Output the [X, Y] coordinate of the center of the cell containing the given text.  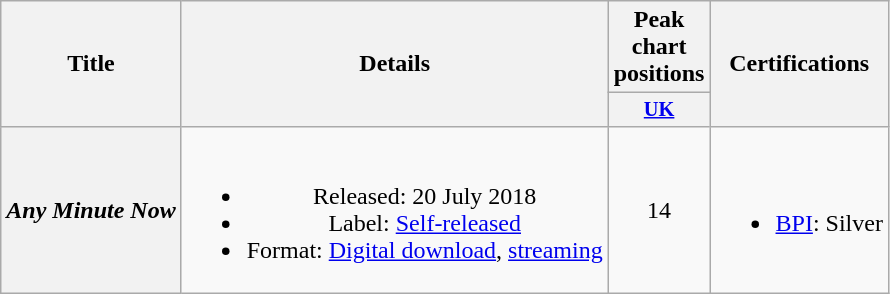
Released: 20 July 2018Label: Self-releasedFormat: Digital download, streaming [394, 210]
Details [394, 64]
14 [659, 210]
Certifications [799, 64]
Title [91, 64]
Any Minute Now [91, 210]
UK [659, 110]
BPI: Silver [799, 210]
Peak chart positions [659, 47]
